Capture the cell that displays the provided text and extract its (X, Y) central coordinate. 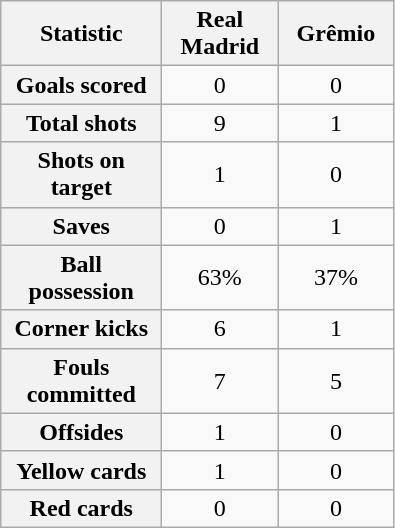
5 (336, 380)
Grêmio (336, 34)
Total shots (82, 123)
7 (220, 380)
Fouls committed (82, 380)
Corner kicks (82, 329)
Statistic (82, 34)
63% (220, 278)
Red cards (82, 508)
Shots on target (82, 174)
Real Madrid (220, 34)
37% (336, 278)
Goals scored (82, 85)
Yellow cards (82, 470)
Saves (82, 226)
Ball possession (82, 278)
Offsides (82, 432)
6 (220, 329)
9 (220, 123)
